Capture the cell that displays the provided text and extract its (X, Y) central coordinate. 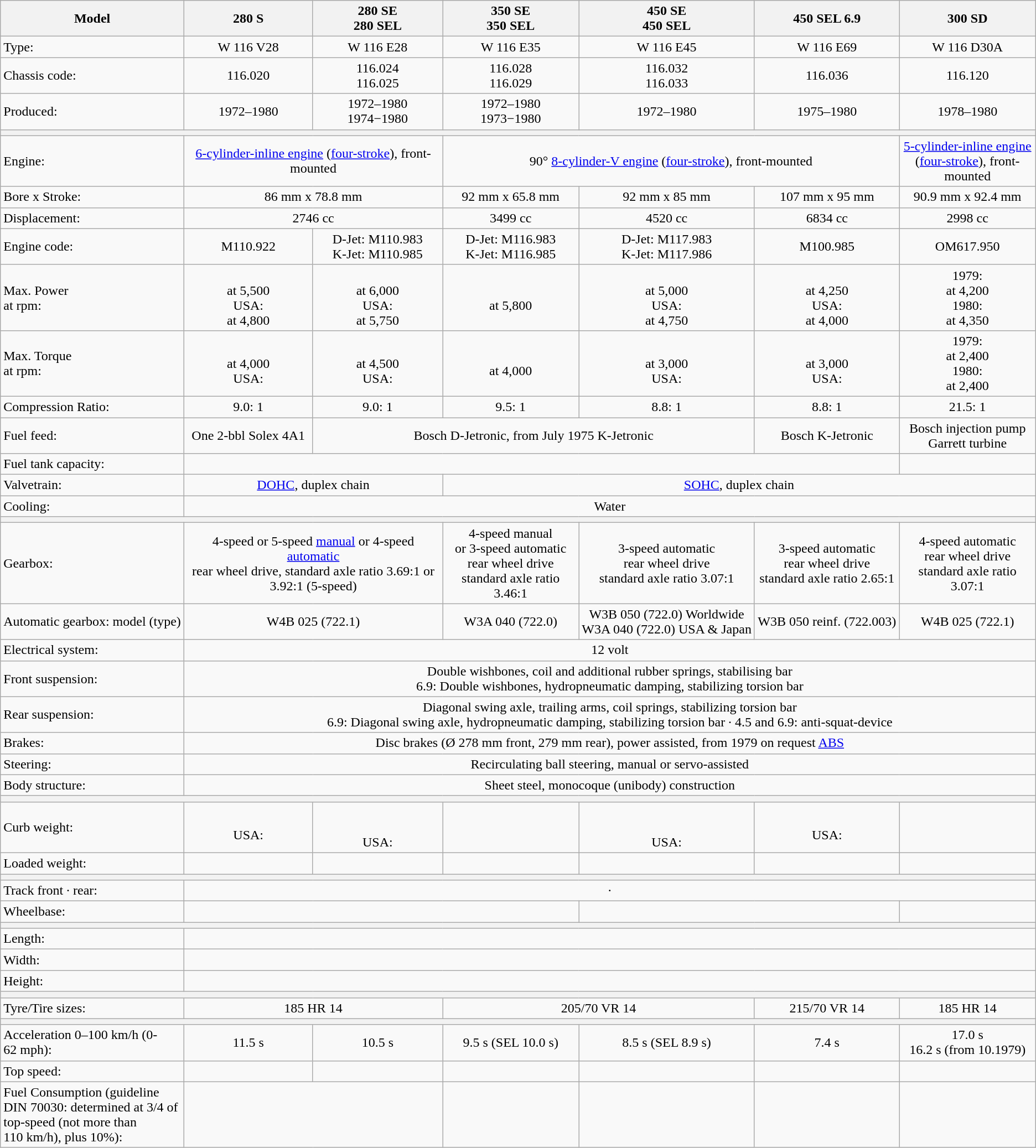
at 5,500 USA: at 4,800 (248, 298)
Disc brakes (Ø 278 mm front, 279 mm rear), power assisted, from 1979 on request ABS (610, 743)
450 SEL 6.9 (827, 19)
Displacement: (92, 218)
W 116 E35 (511, 47)
Top speed: (92, 1071)
at 5,800 (511, 298)
4-speed or 5-speed manual or 4-speed automatic rear wheel drive, standard axle ratio 3.69:1 or 3.92:1 (5-speed) (313, 563)
1972–1980 1973−1980 (511, 112)
6834 cc (827, 218)
450 SE 450 SEL (667, 19)
4-speed manualor 3-speed automatic rear wheel drive standard axle ratio 3.46:1 (511, 563)
Track front · rear: (92, 891)
at 4,000 USA: (248, 363)
12 volt (610, 650)
90.9 mm x 92.4 mm (967, 197)
DOHC, duplex chain (313, 485)
Wheelbase: (92, 912)
92 mm x 65.8 mm (511, 197)
Bosch D-Jetronic, from July 1975 K-Jetronic (533, 435)
116.024 116.025 (377, 75)
9.5 s (SEL 10.0 s) (511, 1042)
Water (610, 506)
W 116 E69 (827, 47)
116.028 116.029 (511, 75)
D-Jet: M110.983 K-Jet: M110.985 (377, 247)
21.5: 1 (967, 407)
One 2-bbl Solex 4A1 (248, 435)
Front suspension: (92, 678)
Automatic gearbox: model (type) (92, 622)
Sheet steel, monocoque (unibody) construction (610, 785)
at 4,500 USA: (377, 363)
Valvetrain: (92, 485)
D-Jet: M117.983 K-Jet: M117.986 (667, 247)
Fuel Consumption (guideline DIN 70030: determined at 3/4 of top-speed (not more than 110 km/h), plus 10%): (92, 1114)
1979: at 4,200 1980: at 4,350 (967, 298)
at 6,000 USA: at 5,750 (377, 298)
W3B 050 reinf. (722.003) (827, 622)
116.020 (248, 75)
92 mm x 85 mm (667, 197)
280 SE 280 SEL (377, 19)
Type: (92, 47)
11.5 s (248, 1042)
Model (92, 19)
Cooling: (92, 506)
Produced: (92, 112)
350 SE 350 SEL (511, 19)
10.5 s (377, 1042)
5-cylinder-inline engine (four-stroke), front-mounted (967, 161)
1975–1980 (827, 112)
Compression Ratio: (92, 407)
86 mm x 78.8 mm (313, 197)
W 116 V28 (248, 47)
1978–1980 (967, 112)
Steering: (92, 764)
116.036 (827, 75)
Bosch injection pump Garrett turbine (967, 435)
OM617.950 (967, 247)
Height: (92, 981)
W 116 E45 (667, 47)
· (610, 891)
Bore x Stroke: (92, 197)
Loaded weight: (92, 863)
3499 cc (511, 218)
at 5,000 USA: at 4,750 (667, 298)
Acceleration 0–100 km/h (0-62 mph): (92, 1042)
M100.985 (827, 247)
Length: (92, 939)
W 116 D30A (967, 47)
9.5: 1 (511, 407)
Gearbox: (92, 563)
215/70 VR 14 (827, 1008)
Engine code: (92, 247)
SOHC, duplex chain (739, 485)
280 S (248, 19)
90° 8-cylinder-V engine (four-stroke), front-mounted (671, 161)
3-speed automatic rear wheel drive standard axle ratio 2.65:1 (827, 563)
7.4 s (827, 1042)
1972–1980 1974−1980 (377, 112)
2746 cc (313, 218)
300 SD (967, 19)
M110.922 (248, 247)
Double wishbones, coil and additional rubber springs, stabilising bar 6.9: Double wishbones, hydropneumatic damping, stabilizing torsion bar (610, 678)
1979: at 2,400 1980: at 2,400 (967, 363)
4-speed automatic rear wheel drive standard axle ratio 3.07:1 (967, 563)
8.5 s (SEL 8.9 s) (667, 1042)
Bosch K-Jetronic (827, 435)
at 4,000 (511, 363)
Electrical system: (92, 650)
Engine: (92, 161)
2998 cc (967, 218)
Tyre/Tire sizes: (92, 1008)
Fuel feed: (92, 435)
Chassis code: (92, 75)
Max. Powerat rpm: (92, 298)
17.0 s16.2 s (from 10.1979) (967, 1042)
116.032 116.033 (667, 75)
Rear suspension: (92, 715)
Max. Torqueat rpm: (92, 363)
Curb weight: (92, 827)
Recirculating ball steering, manual or servo-assisted (610, 764)
107 mm x 95 mm (827, 197)
at 4,250 USA: at 4,000 (827, 298)
3-speed automatic rear wheel drive standard axle ratio 3.07:1 (667, 563)
Brakes: (92, 743)
W3B 050 (722.0) Worldwide W3A 040 (722.0) USA & Japan (667, 622)
205/70 VR 14 (599, 1008)
Width: (92, 960)
6-cylinder-inline engine (four-stroke), front-mounted (313, 161)
D-Jet: M116.983 K-Jet: M116.985 (511, 247)
Fuel tank capacity: (92, 464)
W 116 E28 (377, 47)
Body structure: (92, 785)
4520 cc (667, 218)
116.120 (967, 75)
W3A 040 (722.0) (511, 622)
